Locate the cell with the specified text and output its (X, Y) center coordinate. 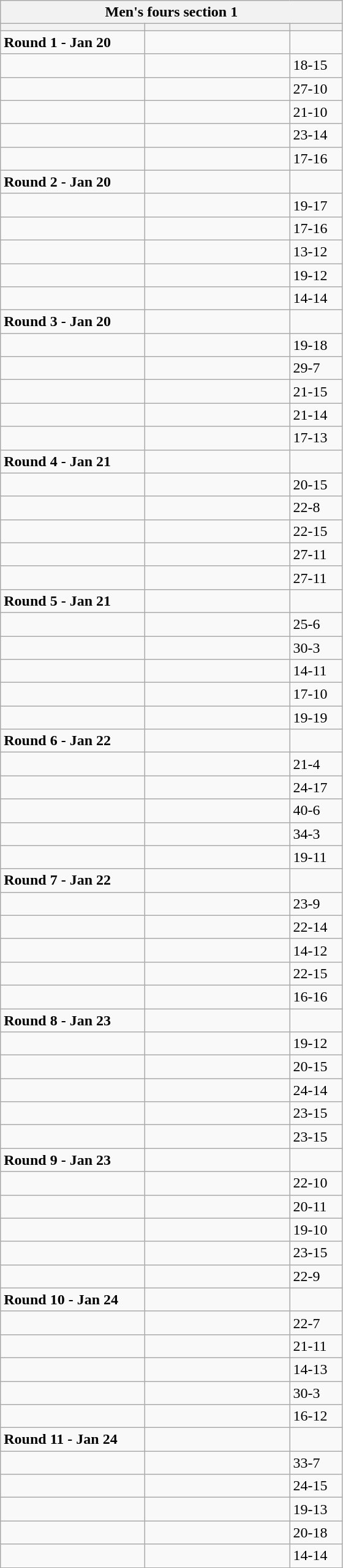
17-13 (316, 438)
19-13 (316, 1509)
23-14 (316, 135)
24-17 (316, 787)
14-13 (316, 1369)
20-11 (316, 1206)
22-10 (316, 1183)
22-9 (316, 1276)
19-10 (316, 1230)
21-4 (316, 764)
33-7 (316, 1463)
29-7 (316, 368)
21-14 (316, 415)
19-19 (316, 718)
Men's fours section 1 (171, 12)
34-3 (316, 834)
21-15 (316, 392)
16-16 (316, 997)
21-10 (316, 112)
13-12 (316, 251)
27-10 (316, 89)
18-15 (316, 65)
19-18 (316, 345)
Round 6 - Jan 22 (73, 741)
Round 7 - Jan 22 (73, 880)
Round 1 - Jan 20 (73, 42)
Round 2 - Jan 20 (73, 182)
14-11 (316, 671)
24-15 (316, 1486)
21-11 (316, 1346)
Round 5 - Jan 21 (73, 601)
23-9 (316, 904)
Round 3 - Jan 20 (73, 322)
17-10 (316, 694)
Round 11 - Jan 24 (73, 1440)
16-12 (316, 1416)
22-7 (316, 1323)
Round 4 - Jan 21 (73, 461)
Round 8 - Jan 23 (73, 1020)
Round 10 - Jan 24 (73, 1299)
20-18 (316, 1533)
25-6 (316, 624)
24-14 (316, 1090)
22-8 (316, 508)
22-14 (316, 927)
40-6 (316, 811)
19-11 (316, 857)
14-12 (316, 950)
19-17 (316, 205)
Round 9 - Jan 23 (73, 1160)
